Extract the (X, Y) coordinate from the center of the cell holding the provided text.  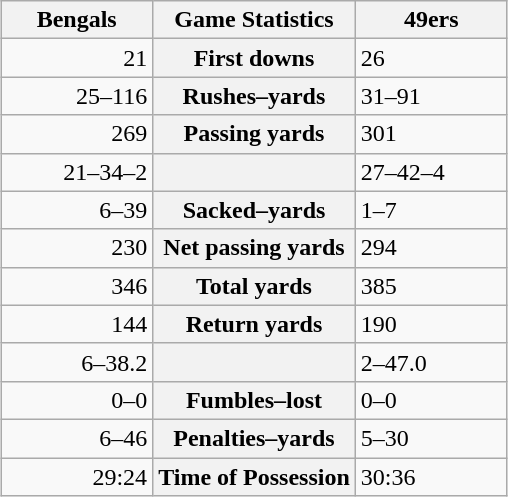
25–116 (77, 96)
6–46 (77, 438)
49ers (431, 20)
Total yards (254, 286)
First downs (254, 58)
21 (77, 58)
Game Statistics (254, 20)
346 (77, 286)
Net passing yards (254, 248)
1–7 (431, 210)
Fumbles–lost (254, 400)
Rushes–yards (254, 96)
27–42–4 (431, 172)
5–30 (431, 438)
6–38.2 (77, 362)
Bengals (77, 20)
190 (431, 324)
6–39 (77, 210)
26 (431, 58)
269 (77, 134)
230 (77, 248)
294 (431, 248)
30:36 (431, 477)
29:24 (77, 477)
301 (431, 134)
Passing yards (254, 134)
144 (77, 324)
Sacked–yards (254, 210)
31–91 (431, 96)
385 (431, 286)
21–34–2 (77, 172)
Return yards (254, 324)
Penalties–yards (254, 438)
Time of Possession (254, 477)
2–47.0 (431, 362)
